Return (x, y) of the center of cell containing provided text 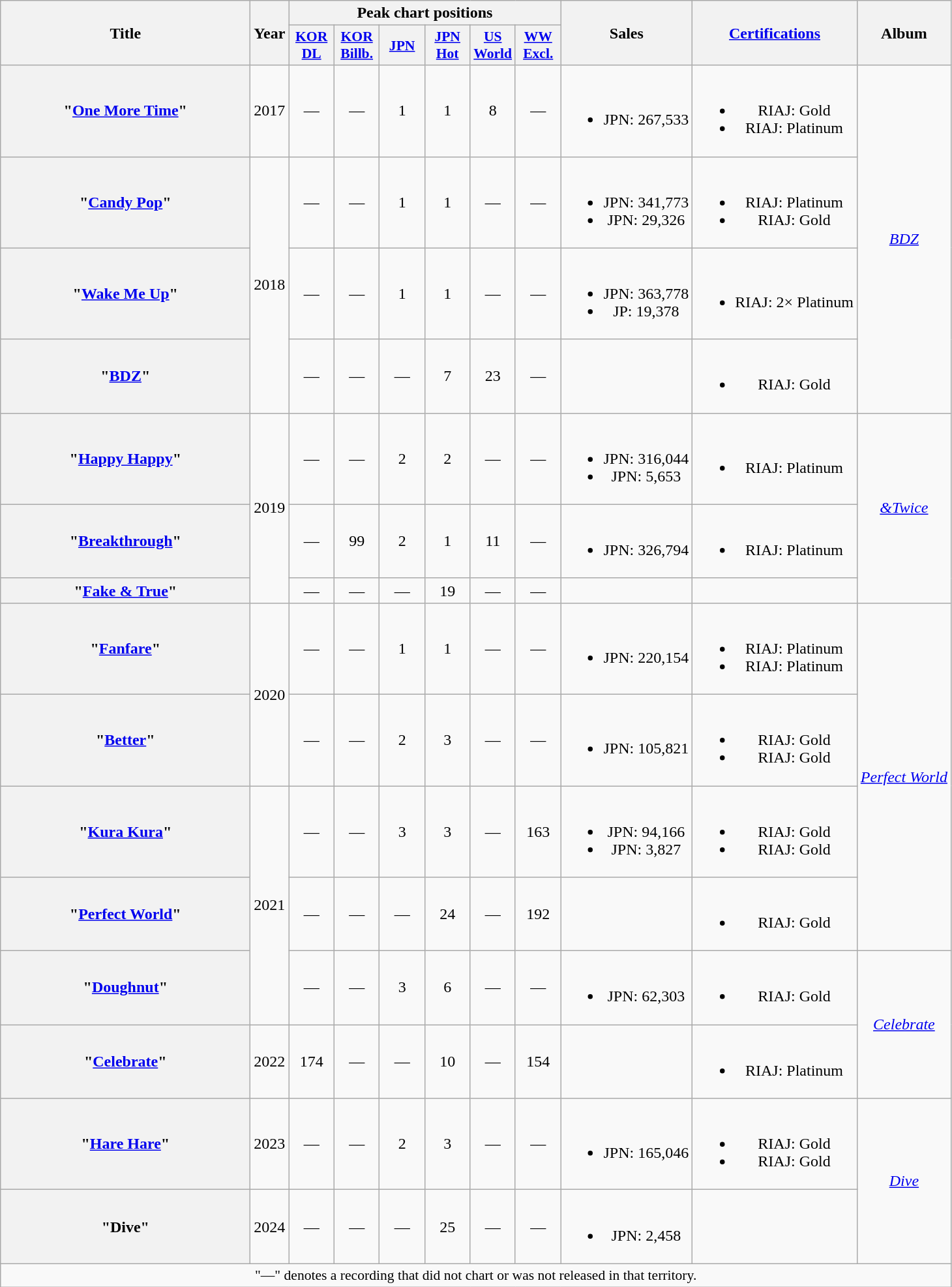
2022 (270, 1062)
8 (493, 111)
2020 (270, 694)
JPN: 94,166 JPN: 3,827 (627, 831)
Celebrate (904, 1025)
174 (312, 1062)
RIAJ: GoldRIAJ: Platinum (775, 111)
"Fake & True" (125, 590)
23 (493, 376)
JPN: 341,773 JPN: 29,326 (627, 202)
JPN: 165,046 (627, 1144)
JPN: 267,533 (627, 111)
"—" denotes a recording that did not chart or was not released in that territory. (476, 1275)
7 (447, 376)
Perfect World (904, 776)
"Wake Me Up" (125, 294)
"Candy Pop" (125, 202)
"Celebrate" (125, 1062)
"BDZ" (125, 376)
RIAJ: 2× Platinum (775, 294)
JPN: 2,458 (627, 1226)
KORBillb. (357, 46)
163 (538, 831)
Sales (627, 33)
Year (270, 33)
Peak chart positions (425, 13)
"Fanfare" (125, 648)
Title (125, 33)
KORDL (312, 46)
25 (447, 1226)
2017 (270, 111)
"Kura Kura" (125, 831)
&Twice (904, 507)
"Dive" (125, 1226)
JPN: 105,821 (627, 740)
Album (904, 33)
"Doughnut" (125, 988)
RIAJ: PlatinumRIAJ: Gold (775, 202)
BDZ (904, 239)
JPN (402, 46)
192 (538, 915)
"Breakthrough" (125, 541)
2021 (270, 905)
10 (447, 1062)
"Happy Happy" (125, 459)
USWorld (493, 46)
JPN: 326,794 (627, 541)
WW Excl. (538, 46)
154 (538, 1062)
JPN: 62,303 (627, 988)
99 (357, 541)
RIAJ: PlatinumRIAJ: Platinum (775, 648)
6 (447, 988)
JPN: 316,044 JPN: 5,653 (627, 459)
Dive (904, 1181)
"One More Time" (125, 111)
11 (493, 541)
2024 (270, 1226)
JPN: 220,154 (627, 648)
"Better" (125, 740)
2019 (270, 507)
2018 (270, 284)
Certifications (775, 33)
"Perfect World" (125, 915)
JPN: 363,778 JP: 19,378 (627, 294)
24 (447, 915)
19 (447, 590)
"Hare Hare" (125, 1144)
2023 (270, 1144)
JPNHot (447, 46)
